Provide the [x, y] coordinate of the cell's center where the given text is located.  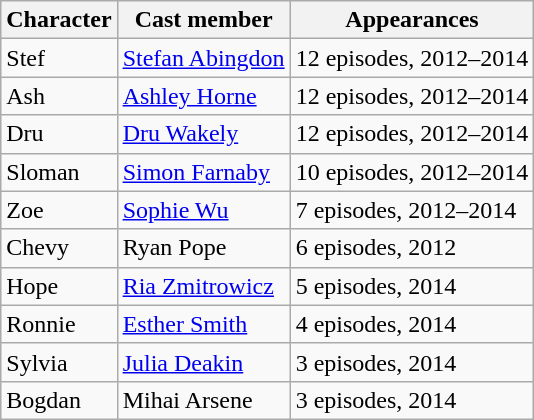
7 episodes, 2012–2014 [412, 210]
Simon Farnaby [204, 172]
Esther Smith [204, 324]
4 episodes, 2014 [412, 324]
Sylvia [59, 362]
Dru Wakely [204, 134]
Ronnie [59, 324]
Chevy [59, 248]
Stefan Abingdon [204, 58]
Mihai Arsene [204, 400]
Ashley Horne [204, 96]
Ash [59, 96]
Zoe [59, 210]
Dru [59, 134]
Cast member [204, 20]
5 episodes, 2014 [412, 286]
Sophie Wu [204, 210]
Sloman [59, 172]
Hope [59, 286]
Julia Deakin [204, 362]
Stef [59, 58]
10 episodes, 2012–2014 [412, 172]
Ryan Pope [204, 248]
Appearances [412, 20]
6 episodes, 2012 [412, 248]
Character [59, 20]
Ria Zmitrowicz [204, 286]
Bogdan [59, 400]
